Capture the cell that displays the provided text and extract its (X, Y) central coordinate. 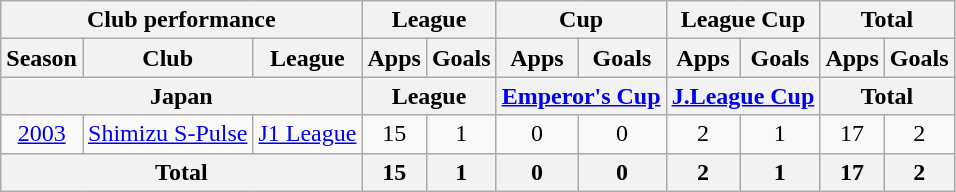
2003 (42, 134)
Shimizu S-Pulse (167, 134)
Emperor's Cup (581, 96)
Club (167, 58)
Club performance (182, 20)
J1 League (308, 134)
Japan (182, 96)
League Cup (743, 20)
Season (42, 58)
Cup (581, 20)
J.League Cup (743, 96)
